Locate the cell with the specified text and output its [x, y] center coordinate. 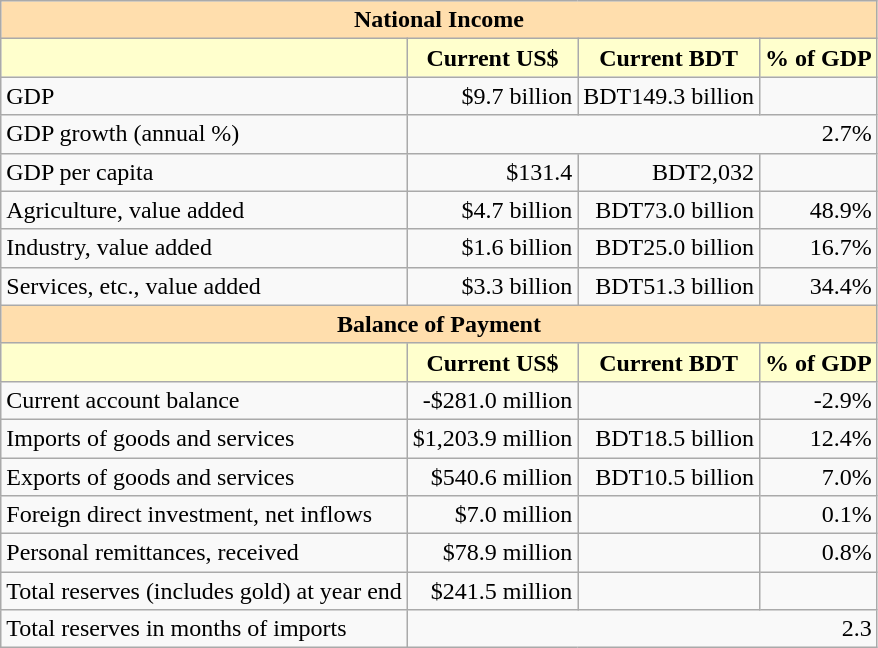
GDP growth (annual %) [204, 134]
Total reserves in months of imports [204, 629]
$4.7 billion [492, 210]
7.0% [818, 477]
Exports of goods and services [204, 477]
$78.9 million [492, 553]
2.7% [642, 134]
$131.4 [492, 172]
Industry, value added [204, 248]
GDP [204, 96]
16.7% [818, 248]
Personal remittances, received [204, 553]
-2.9% [818, 400]
12.4% [818, 438]
Agriculture, value added [204, 210]
$540.6 million [492, 477]
34.4% [818, 286]
BDT10.5 billion [669, 477]
BDT25.0 billion [669, 248]
BDT51.3 billion [669, 286]
$1,203.9 million [492, 438]
Services, etc., value added [204, 286]
48.9% [818, 210]
BDT2,032 [669, 172]
$7.0 million [492, 515]
$241.5 million [492, 591]
GDP per capita [204, 172]
Current account balance [204, 400]
-$281.0 million [492, 400]
$1.6 billion [492, 248]
$9.7 billion [492, 96]
$3.3 billion [492, 286]
0.1% [818, 515]
Total reserves (includes gold) at year end [204, 591]
BDT149.3 billion [669, 96]
0.8% [818, 553]
BDT18.5 billion [669, 438]
2.3 [642, 629]
Foreign direct investment, net inflows [204, 515]
Balance of Payment [439, 324]
BDT73.0 billion [669, 210]
National Income [439, 20]
Imports of goods and services [204, 438]
